Return the [X, Y] coordinate for the center point of the cell that contains the specified text.  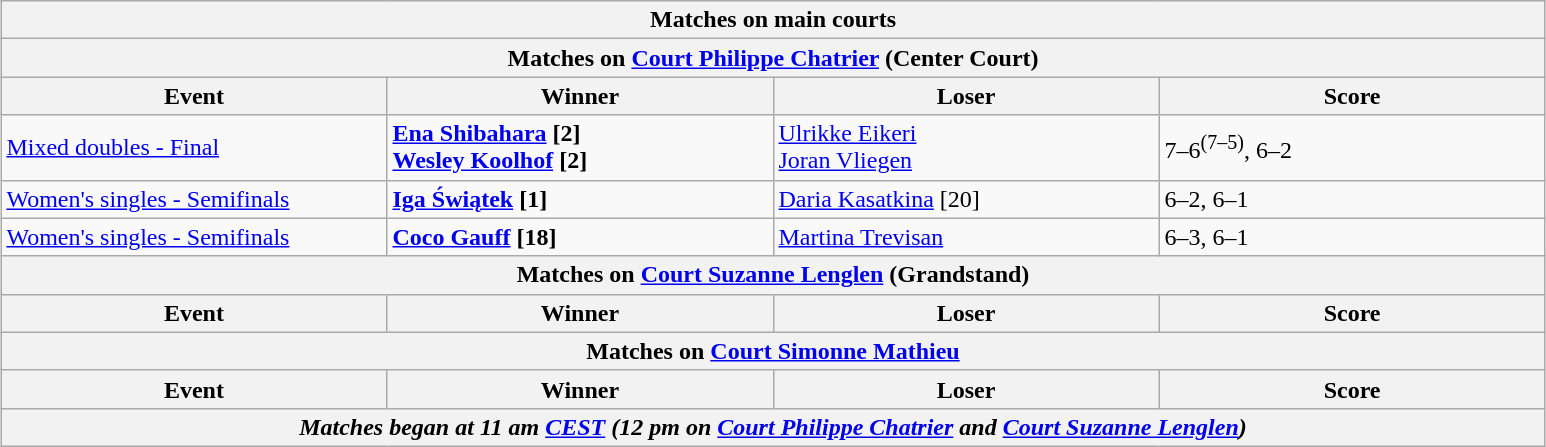
6–2, 6–1 [1352, 199]
Daria Kasatkina [20] [966, 199]
Iga Świątek [1] [580, 199]
Mixed doubles - Final [194, 148]
Matches on Court Suzanne Lenglen (Grandstand) [773, 275]
Martina Trevisan [966, 237]
Ulrikke Eikeri Joran Vliegen [966, 148]
7–6(7–5), 6–2 [1352, 148]
6–3, 6–1 [1352, 237]
Ena Shibahara [2] Wesley Koolhof [2] [580, 148]
Matches on main courts [773, 20]
Matches on Court Philippe Chatrier (Center Court) [773, 58]
Matches began at 11 am CEST (12 pm on Court Philippe Chatrier and Court Suzanne Lenglen) [773, 427]
Coco Gauff [18] [580, 237]
Matches on Court Simonne Mathieu [773, 351]
